Identify which cell holds the provided text, then report its (X, Y) central coordinate. 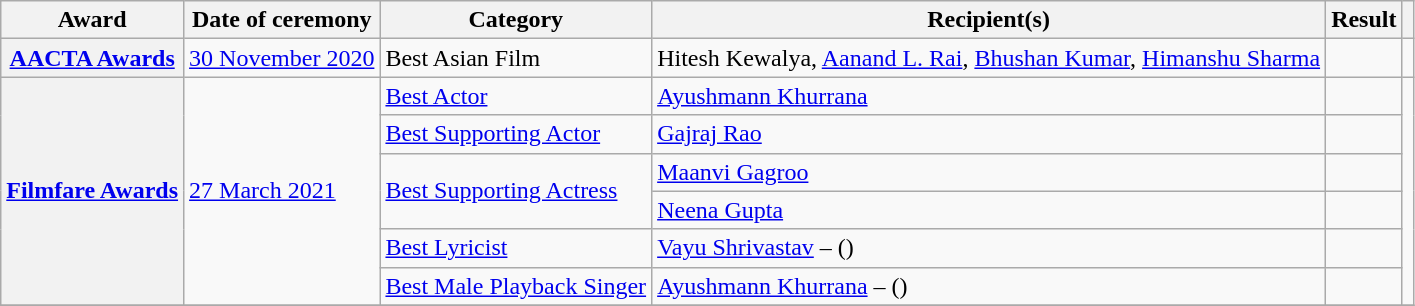
Hitesh Kewalya, Aanand L. Rai, Bhushan Kumar, Himanshu Sharma (989, 58)
Best Male Playback Singer (516, 286)
Category (516, 20)
Neena Gupta (989, 210)
27 March 2021 (282, 191)
Ayushmann Khurrana – () (989, 286)
Result (1364, 20)
Gajraj Rao (989, 134)
Ayushmann Khurrana (989, 96)
Date of ceremony (282, 20)
Best Actor (516, 96)
Best Asian Film (516, 58)
Award (92, 20)
Vayu Shrivastav – () (989, 248)
AACTA Awards (92, 58)
30 November 2020 (282, 58)
Best Supporting Actress (516, 191)
Filmfare Awards (92, 191)
Maanvi Gagroo (989, 172)
Best Lyricist (516, 248)
Best Supporting Actor (516, 134)
Recipient(s) (989, 20)
